Output the [x, y] coordinate of the center of the cell containing the given text.  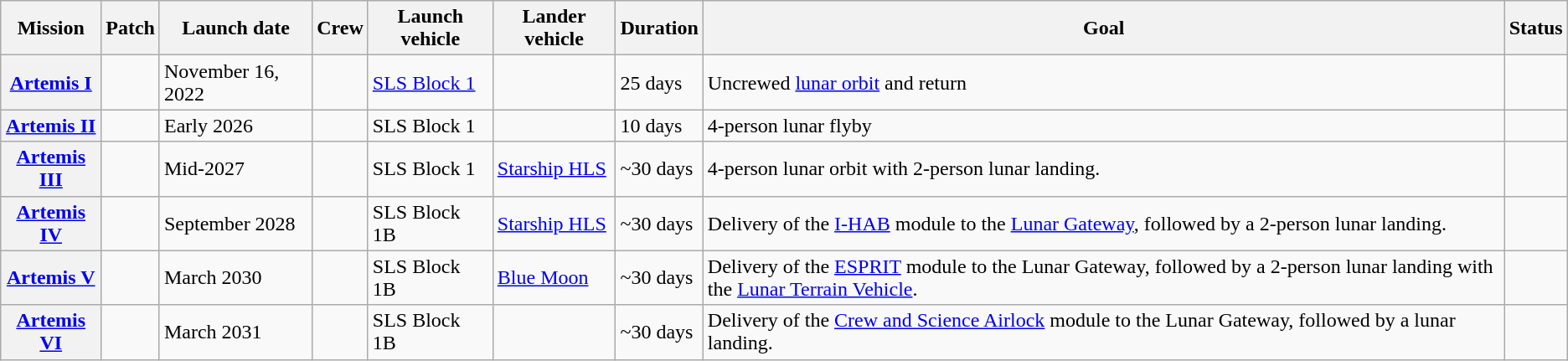
10 days [659, 126]
Lander vehicle [554, 28]
Status [1536, 28]
Artemis II [51, 126]
4-person lunar orbit with 2-person lunar landing. [1104, 169]
Artemis IV [51, 223]
Delivery of the ESPRIT module to the Lunar Gateway, followed by a 2-person lunar landing with the Lunar Terrain Vehicle. [1104, 278]
Blue Moon [554, 278]
Delivery of the Crew and Science Airlock module to the Lunar Gateway, followed by a lunar landing. [1104, 332]
September 2028 [235, 223]
Artemis I [51, 82]
March 2031 [235, 332]
Artemis V [51, 278]
Mission [51, 28]
Mid-2027 [235, 169]
Artemis III [51, 169]
Launch vehicle [431, 28]
Uncrewed lunar orbit and return [1104, 82]
Goal [1104, 28]
March 2030 [235, 278]
Launch date [235, 28]
Early 2026 [235, 126]
Duration [659, 28]
4-person lunar flyby [1104, 126]
Artemis VI [51, 332]
Delivery of the I-HAB module to the Lunar Gateway, followed by a 2-person lunar landing. [1104, 223]
Patch [131, 28]
November 16, 2022 [235, 82]
25 days [659, 82]
Crew [340, 28]
